Detect which cell encompasses the target text, then output its [X, Y] center coordinate. 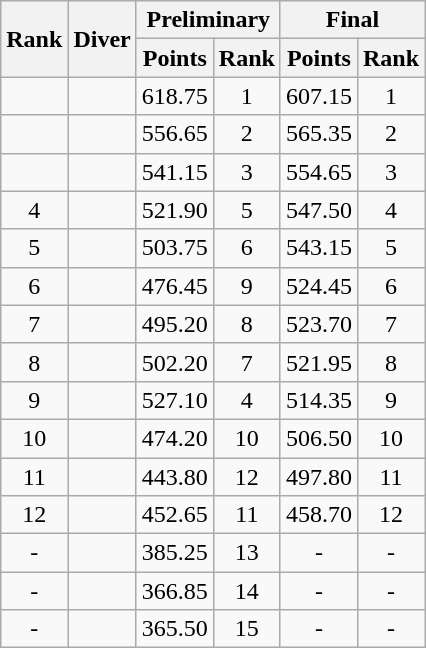
543.15 [318, 248]
443.80 [174, 477]
15 [246, 629]
607.15 [318, 96]
502.20 [174, 362]
503.75 [174, 248]
565.35 [318, 134]
385.25 [174, 553]
495.20 [174, 324]
514.35 [318, 400]
618.75 [174, 96]
506.50 [318, 438]
527.10 [174, 400]
554.65 [318, 172]
541.15 [174, 172]
474.20 [174, 438]
521.95 [318, 362]
524.45 [318, 286]
14 [246, 591]
458.70 [318, 515]
556.65 [174, 134]
452.65 [174, 515]
497.80 [318, 477]
547.50 [318, 210]
523.70 [318, 324]
Diver [102, 39]
476.45 [174, 286]
365.50 [174, 629]
521.90 [174, 210]
13 [246, 553]
Final [352, 20]
Preliminary [208, 20]
366.85 [174, 591]
